Detect which cell encompasses the target text, then output its (x, y) center coordinate. 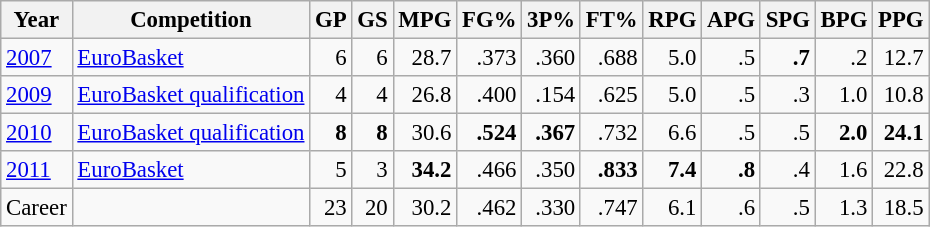
30.2 (425, 208)
2011 (36, 170)
Year (36, 20)
1.6 (844, 170)
2009 (36, 95)
APG (732, 20)
12.7 (901, 58)
2010 (36, 133)
.833 (612, 170)
Career (36, 208)
.6 (732, 208)
34.2 (425, 170)
1.0 (844, 95)
5 (331, 170)
7.4 (672, 170)
.625 (612, 95)
6.6 (672, 133)
.688 (612, 58)
3 (372, 170)
.373 (490, 58)
.524 (490, 133)
MPG (425, 20)
.732 (612, 133)
6.1 (672, 208)
GS (372, 20)
.466 (490, 170)
22.8 (901, 170)
2.0 (844, 133)
.154 (552, 95)
28.7 (425, 58)
.8 (732, 170)
24.1 (901, 133)
.350 (552, 170)
BPG (844, 20)
18.5 (901, 208)
3P% (552, 20)
PPG (901, 20)
.330 (552, 208)
30.6 (425, 133)
.360 (552, 58)
1.3 (844, 208)
.462 (490, 208)
FG% (490, 20)
RPG (672, 20)
FT% (612, 20)
20 (372, 208)
.7 (788, 58)
.747 (612, 208)
26.8 (425, 95)
.2 (844, 58)
Competition (191, 20)
SPG (788, 20)
.3 (788, 95)
23 (331, 208)
10.8 (901, 95)
2007 (36, 58)
GP (331, 20)
.4 (788, 170)
.400 (490, 95)
.367 (552, 133)
